Provide the [x, y] coordinate of the cell's center where the given text is located.  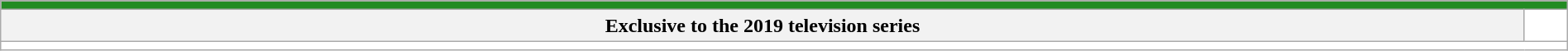
Exclusive to the 2019 television series [762, 25]
